Locate the cell with the specified text and output its [X, Y] center coordinate. 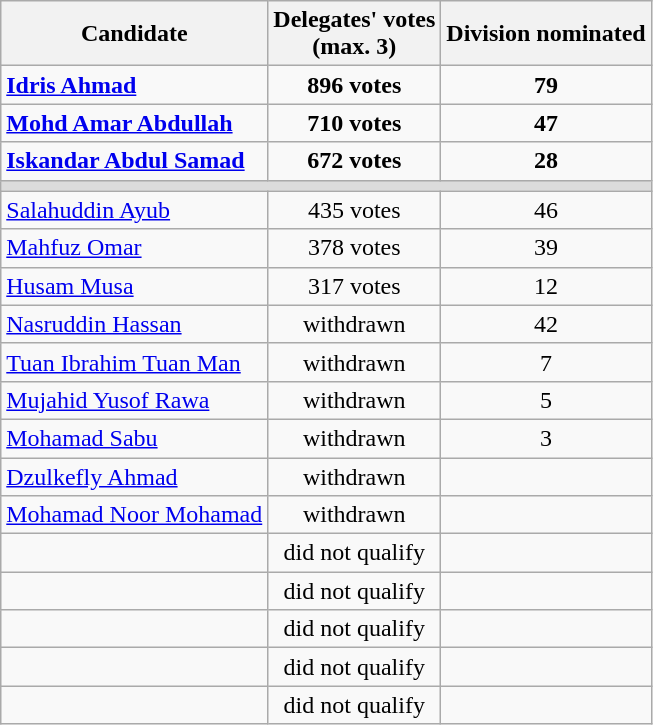
46 [546, 210]
12 [546, 286]
896 votes [354, 85]
39 [546, 248]
Nasruddin Hassan [134, 324]
317 votes [354, 286]
Idris Ahmad [134, 85]
Mohd Amar Abdullah [134, 123]
3 [546, 438]
Delegates' votes(max. 3) [354, 34]
Division nominated [546, 34]
Husam Musa [134, 286]
Candidate [134, 34]
435 votes [354, 210]
378 votes [354, 248]
28 [546, 161]
Mohamad Sabu [134, 438]
7 [546, 362]
Dzulkefly Ahmad [134, 477]
Mahfuz Omar [134, 248]
42 [546, 324]
Iskandar Abdul Samad [134, 161]
79 [546, 85]
47 [546, 123]
Mujahid Yusof Rawa [134, 400]
710 votes [354, 123]
5 [546, 400]
672 votes [354, 161]
Salahuddin Ayub [134, 210]
Tuan Ibrahim Tuan Man [134, 362]
Mohamad Noor Mohamad [134, 515]
